For the text-containing cell, return its midpoint in [X, Y] coordinate format. 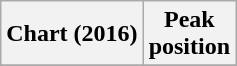
Chart (2016) [72, 34]
Peakposition [189, 34]
